Provide the [x, y] coordinate of the cell's center where the given text is located.  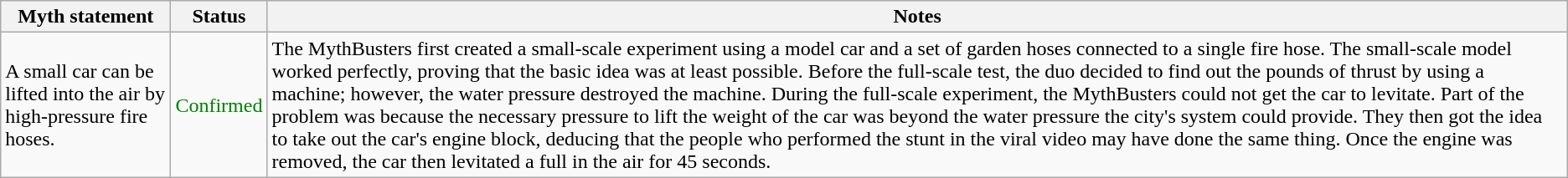
Status [219, 17]
Notes [917, 17]
Confirmed [219, 105]
Myth statement [85, 17]
A small car can be lifted into the air by high-pressure fire hoses. [85, 105]
